Identify which cell holds the provided text, then report its [x, y] central coordinate. 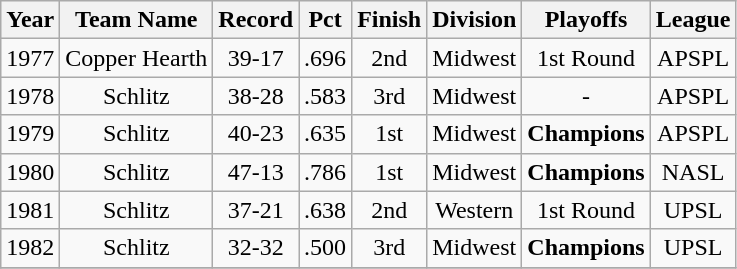
League [693, 20]
1980 [30, 172]
32-32 [256, 248]
NASL [693, 172]
39-17 [256, 58]
40-23 [256, 134]
.786 [326, 172]
38-28 [256, 96]
.635 [326, 134]
37-21 [256, 210]
Western [474, 210]
1978 [30, 96]
Team Name [136, 20]
47-13 [256, 172]
Year [30, 20]
Copper Hearth [136, 58]
1977 [30, 58]
1979 [30, 134]
.500 [326, 248]
Pct [326, 20]
Finish [390, 20]
1981 [30, 210]
.696 [326, 58]
1982 [30, 248]
Division [474, 20]
.583 [326, 96]
Record [256, 20]
Playoffs [586, 20]
.638 [326, 210]
- [586, 96]
